Locate the cell with the specified text and output its [x, y] center coordinate. 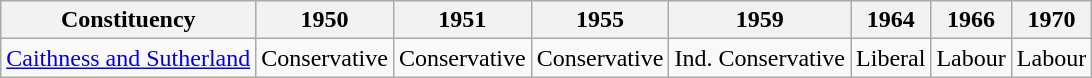
1950 [325, 20]
1955 [600, 20]
1959 [760, 20]
1970 [1051, 20]
1964 [891, 20]
1966 [971, 20]
Constituency [128, 20]
Liberal [891, 58]
Ind. Conservative [760, 58]
Caithness and Sutherland [128, 58]
1951 [462, 20]
